Find where the given text appears and provide that cell's center as (x, y) coordinate. 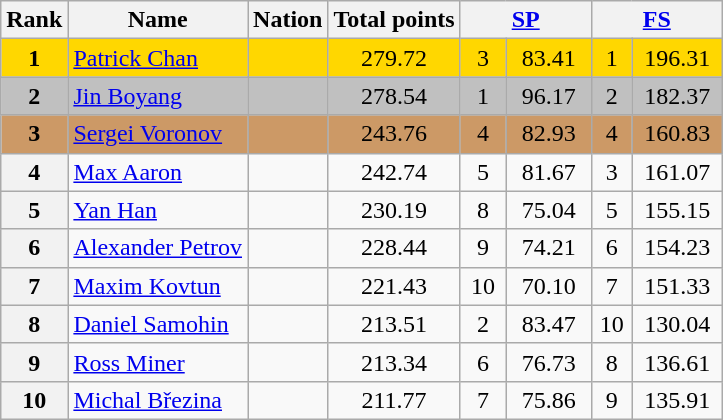
74.21 (548, 248)
Maxim Kovtun (158, 286)
Yan Han (158, 210)
Daniel Samohin (158, 324)
Ross Miner (158, 362)
SP (526, 20)
Jin Boyang (158, 96)
230.19 (394, 210)
81.67 (548, 172)
279.72 (394, 58)
242.74 (394, 172)
151.33 (677, 286)
182.37 (677, 96)
161.07 (677, 172)
136.61 (677, 362)
228.44 (394, 248)
Rank (34, 20)
Max Aaron (158, 172)
83.41 (548, 58)
Michal Březina (158, 400)
82.93 (548, 134)
83.47 (548, 324)
75.04 (548, 210)
Total points (394, 20)
278.54 (394, 96)
196.31 (677, 58)
70.10 (548, 286)
213.51 (394, 324)
Patrick Chan (158, 58)
155.15 (677, 210)
Name (158, 20)
Sergei Voronov (158, 134)
130.04 (677, 324)
211.77 (394, 400)
96.17 (548, 96)
Nation (288, 20)
FS (656, 20)
213.34 (394, 362)
243.76 (394, 134)
75.86 (548, 400)
76.73 (548, 362)
135.91 (677, 400)
160.83 (677, 134)
154.23 (677, 248)
221.43 (394, 286)
Alexander Petrov (158, 248)
